Identify which cell holds the provided text, then report its [x, y] central coordinate. 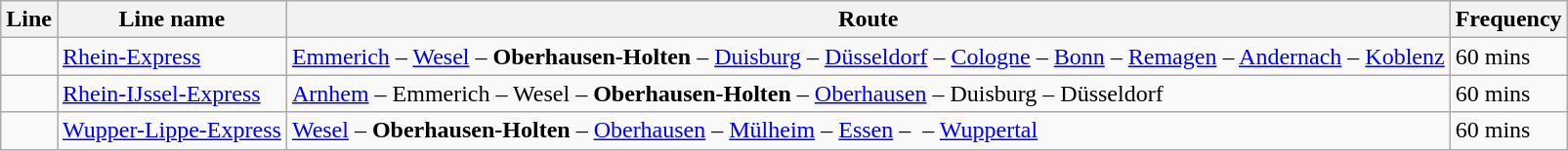
Arnhem – Emmerich – Wesel – Oberhausen-Holten – Oberhausen – Duisburg – Düsseldorf [868, 94]
Frequency [1508, 19]
Rhein-IJssel-Express [172, 94]
Line name [172, 19]
Wesel – Oberhausen-Holten – Oberhausen – Mülheim – Essen – – Wuppertal [868, 131]
Emmerich – Wesel – Oberhausen-Holten – Duisburg – Düsseldorf – Cologne – Bonn – Remagen – Andernach – Koblenz [868, 57]
Rhein-Express [172, 57]
Line [29, 19]
Route [868, 19]
Wupper-Lippe-Express [172, 131]
